Capture the cell that displays the provided text and extract its [x, y] central coordinate. 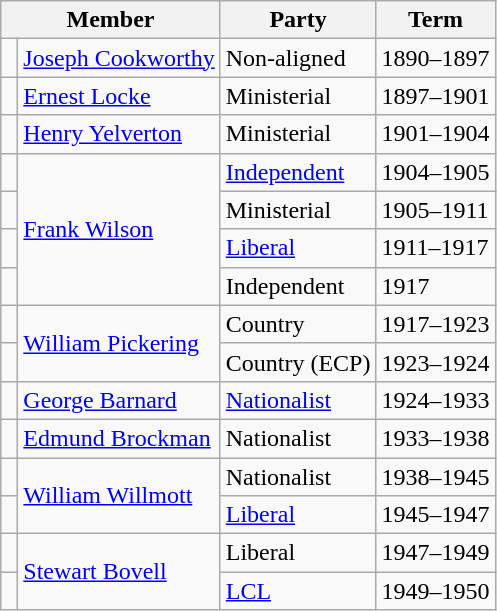
Ernest Locke [119, 96]
1933–1938 [436, 438]
Joseph Cookworthy [119, 58]
Henry Yelverton [119, 134]
1947–1949 [436, 553]
Edmund Brockman [119, 438]
Non-aligned [298, 58]
1924–1933 [436, 400]
Term [436, 20]
Frank Wilson [119, 229]
LCL [298, 591]
1905–1911 [436, 210]
Country (ECP) [298, 362]
William Pickering [119, 343]
1904–1905 [436, 172]
Stewart Bovell [119, 572]
Member [110, 20]
1901–1904 [436, 134]
1938–1945 [436, 477]
1945–1947 [436, 515]
1923–1924 [436, 362]
Party [298, 20]
1897–1901 [436, 96]
1917–1923 [436, 324]
1949–1950 [436, 591]
William Willmott [119, 496]
1917 [436, 286]
George Barnard [119, 400]
1890–1897 [436, 58]
1911–1917 [436, 248]
Country [298, 324]
